Find where the given text appears and provide that cell's center as (x, y) coordinate. 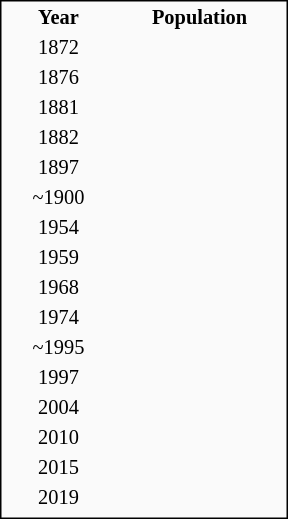
~1900 (58, 198)
~1995 (58, 348)
1968 (58, 288)
2010 (58, 438)
1959 (58, 258)
1881 (58, 108)
1876 (58, 78)
1974 (58, 318)
1882 (58, 138)
Population (200, 18)
1954 (58, 228)
2004 (58, 408)
1897 (58, 168)
2019 (58, 498)
1997 (58, 378)
2015 (58, 468)
1872 (58, 48)
Year (58, 18)
